Search for the cell housing the specified text and yield its [X, Y] center coordinate. 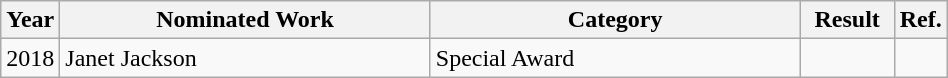
Special Award [615, 58]
Ref. [920, 20]
2018 [30, 58]
Nominated Work [245, 20]
Janet Jackson [245, 58]
Result [847, 20]
Category [615, 20]
Year [30, 20]
